Pinpoint the cell where the given text exists, returning its [X, Y] midpoint coordinate. 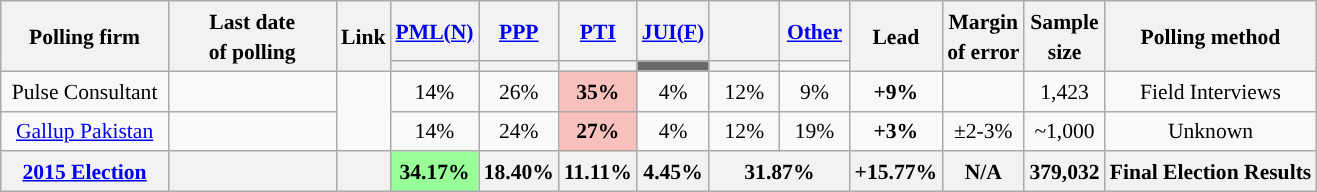
31.87% [779, 172]
±2-3% [983, 131]
PTI [598, 31]
11.11% [598, 172]
Field Interviews [1211, 91]
Link [364, 36]
PPP [519, 31]
26% [519, 91]
379,032 [1064, 172]
Samplesize [1064, 36]
Last dateof polling [252, 36]
34.17% [435, 172]
27% [598, 131]
Other [814, 31]
Unknown [1211, 131]
+3% [896, 131]
Polling firm [85, 36]
1,423 [1064, 91]
9% [814, 91]
JUI(F) [673, 31]
Final Election Results [1211, 172]
Marginof error [983, 36]
24% [519, 131]
+15.77% [896, 172]
Pulse Consultant [85, 91]
18.40% [519, 172]
+9% [896, 91]
Lead [896, 36]
35% [598, 91]
2015 Election [85, 172]
Gallup Pakistan [85, 131]
N/A [983, 172]
4.45% [673, 172]
Polling method [1211, 36]
~1,000 [1064, 131]
PML(N) [435, 31]
19% [814, 131]
